Determine the (X, Y) coordinate at the center of the cell enclosing the given text.  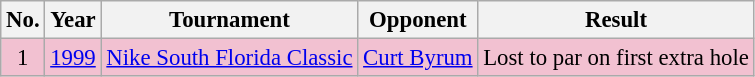
Nike South Florida Classic (230, 58)
Year (73, 20)
1999 (73, 58)
Opponent (418, 20)
No. (23, 20)
1 (23, 58)
Curt Byrum (418, 58)
Tournament (230, 20)
Result (616, 20)
Lost to par on first extra hole (616, 58)
